Determine the [x, y] coordinate at the center of the cell enclosing the given text.  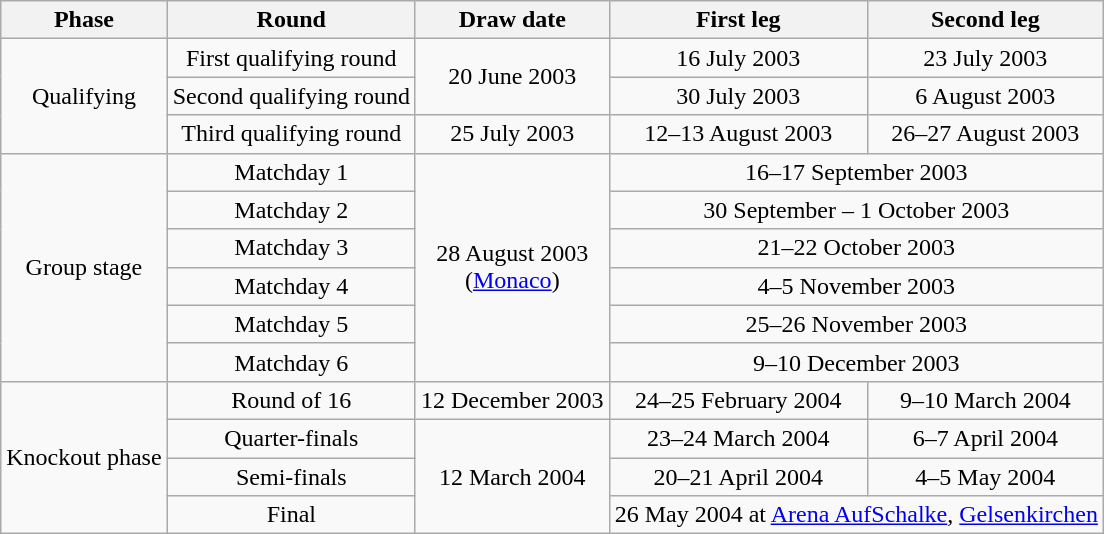
6 August 2003 [985, 96]
16 July 2003 [738, 58]
Phase [84, 20]
24–25 February 2004 [738, 400]
Semi-finals [291, 477]
4–5 November 2003 [856, 286]
12–13 August 2003 [738, 134]
Round [291, 20]
26–27 August 2003 [985, 134]
30 September – 1 October 2003 [856, 210]
Knockout phase [84, 457]
Final [291, 515]
First leg [738, 20]
12 December 2003 [512, 400]
28 August 2003(Monaco) [512, 267]
Group stage [84, 267]
23–24 March 2004 [738, 438]
9–10 December 2003 [856, 362]
Round of 16 [291, 400]
21–22 October 2003 [856, 248]
Second leg [985, 20]
Matchday 4 [291, 286]
20 June 2003 [512, 77]
Matchday 2 [291, 210]
4–5 May 2004 [985, 477]
Quarter-finals [291, 438]
30 July 2003 [738, 96]
First qualifying round [291, 58]
Matchday 3 [291, 248]
23 July 2003 [985, 58]
26 May 2004 at Arena AufSchalke, Gelsenkirchen [856, 515]
20–21 April 2004 [738, 477]
Matchday 1 [291, 172]
9–10 March 2004 [985, 400]
Qualifying [84, 96]
Third qualifying round [291, 134]
25 July 2003 [512, 134]
Matchday 5 [291, 324]
Second qualifying round [291, 96]
12 March 2004 [512, 476]
Matchday 6 [291, 362]
25–26 November 2003 [856, 324]
Draw date [512, 20]
16–17 September 2003 [856, 172]
6–7 April 2004 [985, 438]
